Capture the cell that displays the provided text and extract its [X, Y] central coordinate. 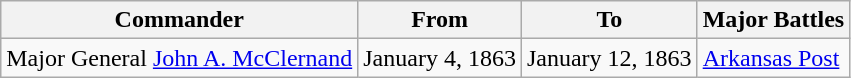
January 12, 1863 [609, 58]
From [440, 20]
Arkansas Post [774, 58]
Major Battles [774, 20]
Major General John A. McClernand [180, 58]
To [609, 20]
January 4, 1863 [440, 58]
Commander [180, 20]
